Output the [X, Y] coordinate of the center of the cell containing the given text.  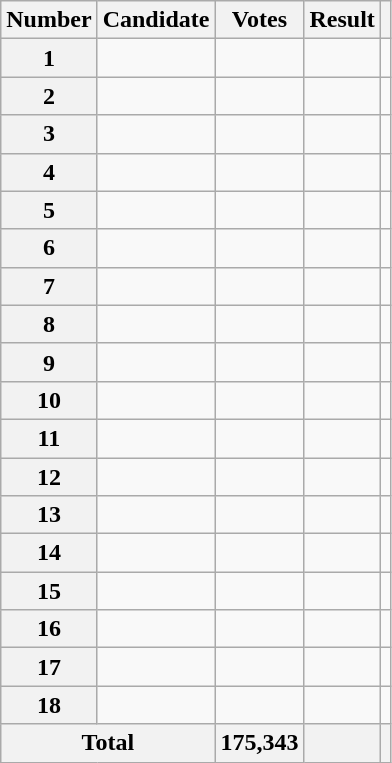
2 [49, 96]
12 [49, 477]
16 [49, 629]
3 [49, 134]
Votes [260, 20]
7 [49, 286]
14 [49, 553]
Candidate [156, 20]
8 [49, 324]
10 [49, 400]
5 [49, 210]
4 [49, 172]
1 [49, 58]
Total [108, 743]
Number [49, 20]
9 [49, 362]
Result [342, 20]
6 [49, 248]
18 [49, 705]
13 [49, 515]
11 [49, 438]
15 [49, 591]
175,343 [260, 743]
17 [49, 667]
